Output the (x, y) coordinate of the center of the cell containing the given text.  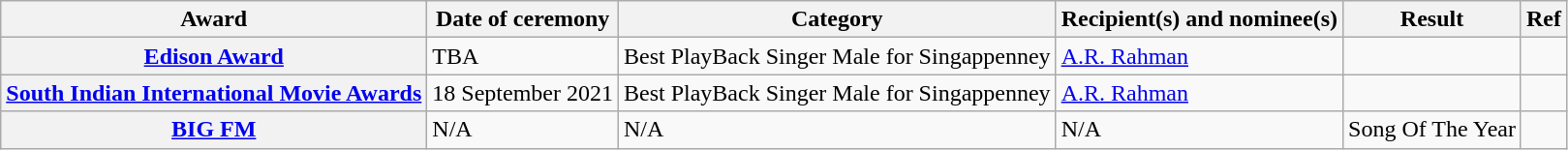
Category (837, 19)
Edison Award (214, 56)
BIG FM (214, 130)
South Indian International Movie Awards (214, 93)
Recipient(s) and nominee(s) (1199, 19)
18 September 2021 (523, 93)
Ref (1544, 19)
Award (214, 19)
Song Of The Year (1432, 130)
Date of ceremony (523, 19)
Result (1432, 19)
TBA (523, 56)
